Provide the (x, y) coordinate of the cell's center where the given text is located.  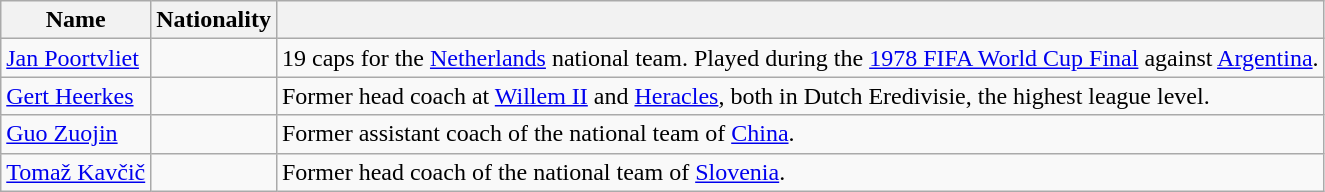
Jan Poortvliet (76, 58)
Guo Zuojin (76, 134)
Tomaž Kavčič (76, 172)
Name (76, 20)
Gert Heerkes (76, 96)
Former head coach at Willem II and Heracles, both in Dutch Eredivisie, the highest league level. (800, 96)
Nationality (214, 20)
19 caps for the Netherlands national team. Played during the 1978 FIFA World Cup Final against Argentina. (800, 58)
Former head coach of the national team of Slovenia. (800, 172)
Former assistant coach of the national team of China. (800, 134)
